Return the [X, Y] coordinate for the center point of the cell that contains the specified text.  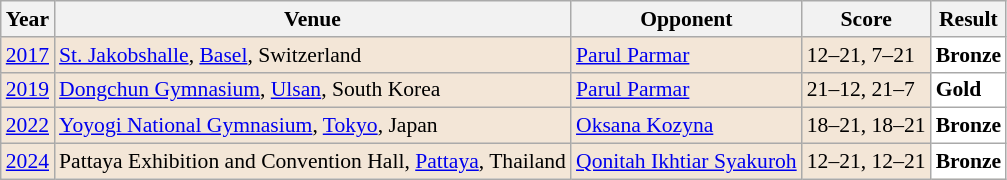
Result [969, 19]
Venue [312, 19]
2024 [28, 162]
2022 [28, 126]
Opponent [686, 19]
18–21, 18–21 [866, 126]
Qonitah Ikhtiar Syakuroh [686, 162]
12–21, 12–21 [866, 162]
21–12, 21–7 [866, 90]
Score [866, 19]
12–21, 7–21 [866, 55]
Pattaya Exhibition and Convention Hall, Pattaya, Thailand [312, 162]
2017 [28, 55]
Dongchun Gymnasium, Ulsan, South Korea [312, 90]
Yoyogi National Gymnasium, Tokyo, Japan [312, 126]
St. Jakobshalle, Basel, Switzerland [312, 55]
Year [28, 19]
Gold [969, 90]
Oksana Kozyna [686, 126]
2019 [28, 90]
